Extract the [X, Y] coordinate from the center of the cell holding the provided text.  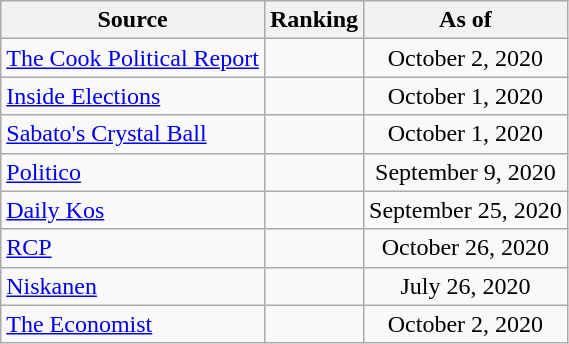
Niskanen [133, 286]
As of [466, 20]
Inside Elections [133, 96]
The Cook Political Report [133, 58]
The Economist [133, 324]
Politico [133, 172]
Ranking [314, 20]
September 9, 2020 [466, 172]
Source [133, 20]
Sabato's Crystal Ball [133, 134]
RCP [133, 248]
Daily Kos [133, 210]
September 25, 2020 [466, 210]
July 26, 2020 [466, 286]
October 26, 2020 [466, 248]
